Detect which cell encompasses the target text, then output its [X, Y] center coordinate. 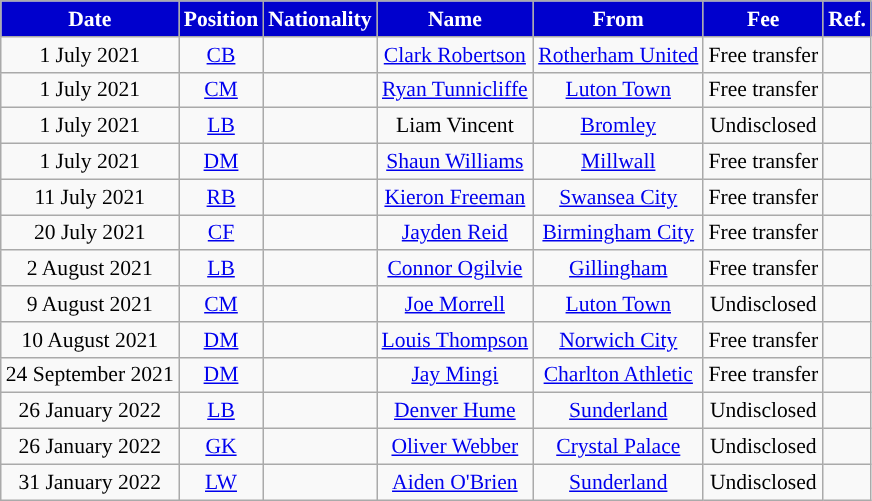
Rotherham United [618, 55]
31 January 2022 [90, 482]
Gillingham [618, 269]
10 August 2021 [90, 340]
Ref. [847, 19]
Crystal Palace [618, 447]
Liam Vincent [456, 126]
Norwich City [618, 340]
Swansea City [618, 197]
Millwall [618, 162]
Date [90, 19]
Louis Thompson [456, 340]
11 July 2021 [90, 197]
Shaun Williams [456, 162]
Position [221, 19]
Joe Morrell [456, 304]
GK [221, 447]
Name [456, 19]
24 September 2021 [90, 375]
Kieron Freeman [456, 197]
20 July 2021 [90, 233]
Fee [763, 19]
Connor Ogilvie [456, 269]
Birmingham City [618, 233]
9 August 2021 [90, 304]
Clark Robertson [456, 55]
From [618, 19]
Oliver Webber [456, 447]
RB [221, 197]
Charlton Athletic [618, 375]
Aiden O'Brien [456, 482]
2 August 2021 [90, 269]
Jay Mingi [456, 375]
CB [221, 55]
CF [221, 233]
LW [221, 482]
Ryan Tunnicliffe [456, 90]
Nationality [320, 19]
Jayden Reid [456, 233]
Bromley [618, 126]
Denver Hume [456, 411]
